Detect which cell encompasses the target text, then output its (X, Y) center coordinate. 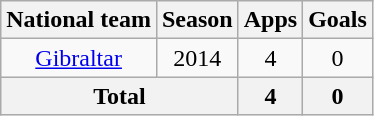
Gibraltar (79, 58)
National team (79, 20)
2014 (197, 58)
Total (120, 96)
Goals (338, 20)
Season (197, 20)
Apps (270, 20)
